Search for the cell housing the specified text and yield its [x, y] center coordinate. 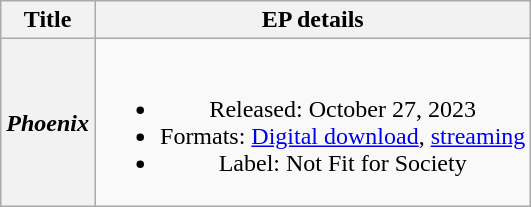
Phoenix [48, 122]
Title [48, 20]
Released: October 27, 2023Formats: Digital download, streamingLabel: Not Fit for Society [312, 122]
EP details [312, 20]
